Search for the cell housing the specified text and yield its [x, y] center coordinate. 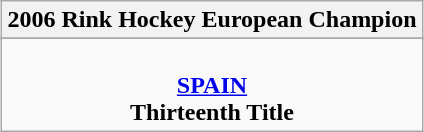
SPAINThirteenth Title [212, 85]
2006 Rink Hockey European Champion [212, 20]
